Determine the (X, Y) coordinate at the center of the cell enclosing the given text.  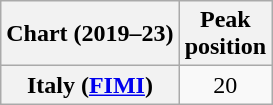
Peakposition (225, 34)
Chart (2019–23) (90, 34)
20 (225, 85)
Italy (FIMI) (90, 85)
